Search for the cell housing the specified text and yield its (x, y) center coordinate. 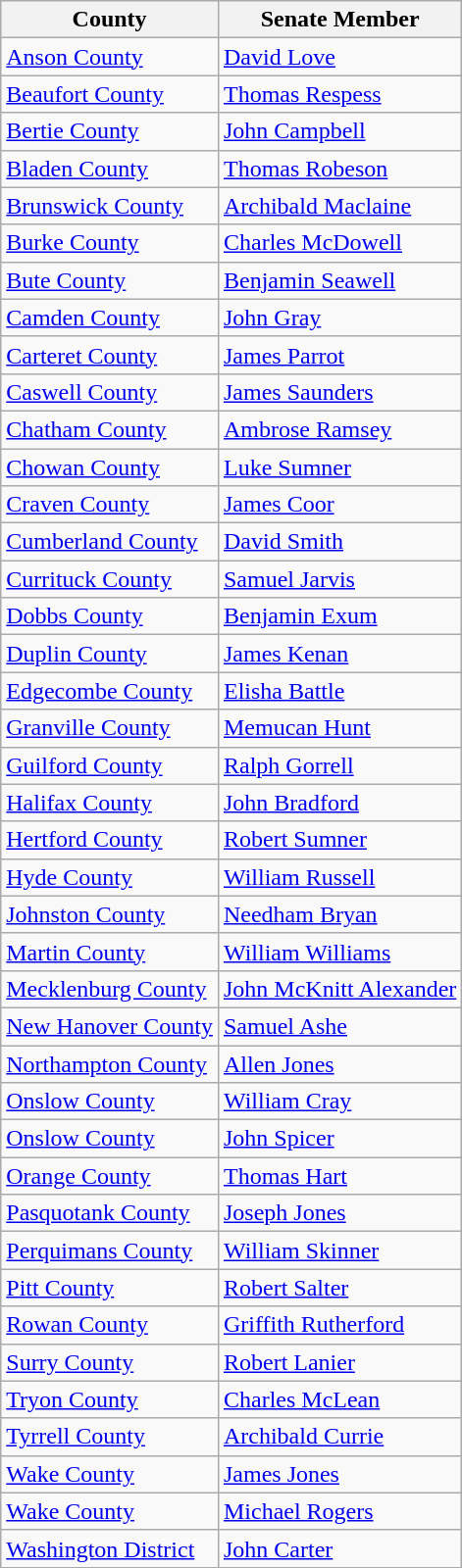
Mecklenburg County (110, 989)
Samuel Jarvis (339, 579)
New Hanover County (110, 1026)
John Bradford (339, 803)
John McKnitt Alexander (339, 989)
Bladen County (110, 169)
Benjamin Seawell (339, 280)
Granville County (110, 728)
Martin County (110, 952)
Griffith Rutherford (339, 1325)
Surry County (110, 1362)
James Jones (339, 1474)
Charles McLean (339, 1399)
Orange County (110, 1176)
Michael Rogers (339, 1511)
Hyde County (110, 877)
Samuel Ashe (339, 1026)
Duplin County (110, 654)
Cumberland County (110, 542)
Guilford County (110, 765)
County (110, 20)
Needham Bryan (339, 914)
Carteret County (110, 355)
William Russell (339, 877)
Thomas Hart (339, 1176)
Memucan Hunt (339, 728)
John Carter (339, 1548)
Hertford County (110, 840)
Pasquotank County (110, 1213)
John Campbell (339, 131)
Ambrose Ramsey (339, 429)
Currituck County (110, 579)
Northampton County (110, 1063)
Pitt County (110, 1288)
James Coor (339, 505)
Bute County (110, 280)
Bertie County (110, 131)
Benjamin Exum (339, 616)
Archibald Currie (339, 1437)
Chatham County (110, 429)
William Skinner (339, 1250)
Caswell County (110, 392)
David Smith (339, 542)
Halifax County (110, 803)
William Cray (339, 1102)
Senate Member (339, 20)
Brunswick County (110, 206)
Tyrrell County (110, 1437)
Robert Lanier (339, 1362)
Tryon County (110, 1399)
Archibald Maclaine (339, 206)
James Saunders (339, 392)
Beaufort County (110, 94)
Dobbs County (110, 616)
Chowan County (110, 467)
Edgecombe County (110, 691)
John Gray (339, 318)
James Parrot (339, 355)
Perquimans County (110, 1250)
Thomas Robeson (339, 169)
Charles McDowell (339, 243)
Washington District (110, 1548)
Allen Jones (339, 1063)
Thomas Respess (339, 94)
Joseph Jones (339, 1213)
Burke County (110, 243)
Luke Sumner (339, 467)
Camden County (110, 318)
William Williams (339, 952)
David Love (339, 57)
Johnston County (110, 914)
Robert Salter (339, 1288)
Craven County (110, 505)
James Kenan (339, 654)
Ralph Gorrell (339, 765)
Robert Sumner (339, 840)
John Spicer (339, 1139)
Elisha Battle (339, 691)
Anson County (110, 57)
Rowan County (110, 1325)
